Find where the given text appears and provide that cell's center as (x, y) coordinate. 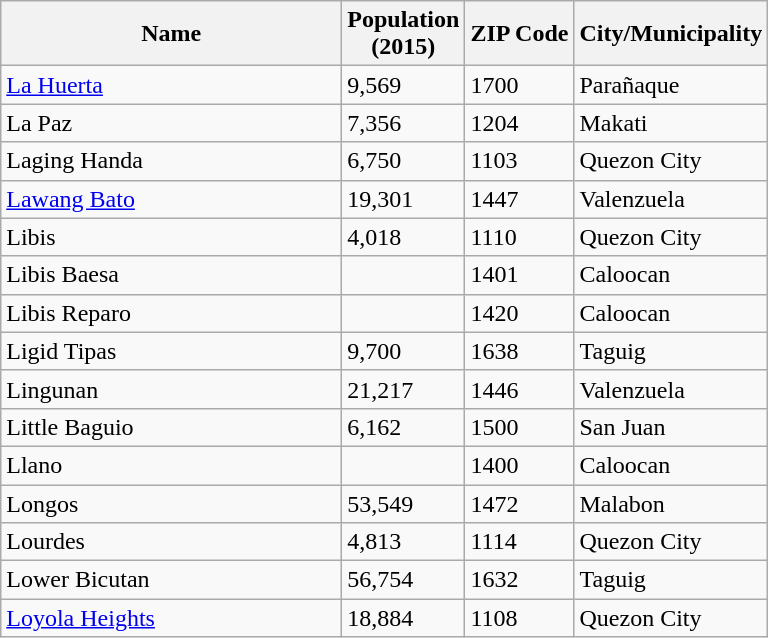
6,750 (404, 161)
Lingunan (172, 389)
Little Baguio (172, 427)
1400 (520, 465)
Libis Reparo (172, 313)
1401 (520, 275)
La Huerta (172, 85)
Makati (671, 123)
1108 (520, 618)
Longos (172, 503)
Parañaque (671, 85)
6,162 (404, 427)
Malabon (671, 503)
4,813 (404, 542)
9,569 (404, 85)
Lower Bicutan (172, 580)
ZIP Code (520, 34)
7,356 (404, 123)
1472 (520, 503)
1638 (520, 351)
Lawang Bato (172, 199)
Name (172, 34)
21,217 (404, 389)
1700 (520, 85)
Ligid Tipas (172, 351)
1204 (520, 123)
1420 (520, 313)
City/Municipality (671, 34)
Loyola Heights (172, 618)
Libis (172, 237)
Lourdes (172, 542)
Laging Handa (172, 161)
1447 (520, 199)
San Juan (671, 427)
Libis Baesa (172, 275)
1114 (520, 542)
La Paz (172, 123)
9,700 (404, 351)
1500 (520, 427)
1446 (520, 389)
1632 (520, 580)
4,018 (404, 237)
19,301 (404, 199)
1103 (520, 161)
Llano (172, 465)
Population(2015) (404, 34)
18,884 (404, 618)
53,549 (404, 503)
1110 (520, 237)
56,754 (404, 580)
